Find where the given text appears and provide that cell's center as [X, Y] coordinate. 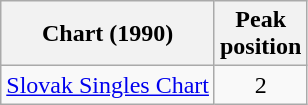
2 [260, 85]
Chart (1990) [108, 34]
Slovak Singles Chart [108, 85]
Peakposition [260, 34]
